Search for the cell housing the specified text and yield its (X, Y) center coordinate. 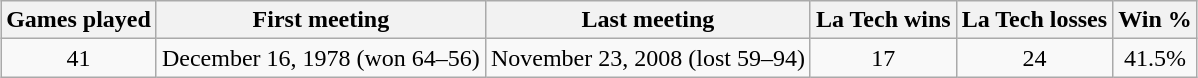
November 23, 2008 (lost 59–94) (648, 58)
41.5% (1156, 58)
La Tech losses (1034, 20)
Win % (1156, 20)
La Tech wins (883, 20)
December 16, 1978 (won 64–56) (320, 58)
First meeting (320, 20)
Games played (79, 20)
17 (883, 58)
41 (79, 58)
Last meeting (648, 20)
24 (1034, 58)
